From the cell containing the given text, extract its center point as [X, Y] coordinate. 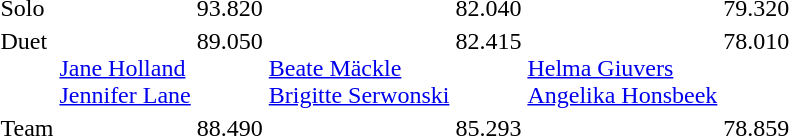
82.415 [488, 68]
89.050 [230, 68]
Beate MäckleBrigitte Serwonski [359, 68]
Helma GiuversAngelika Honsbeek [622, 68]
Jane HollandJennifer Lane [125, 68]
